Identify which cell holds the provided text, then report its [x, y] central coordinate. 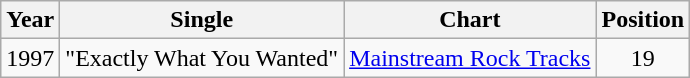
Position [643, 20]
1997 [30, 58]
Single [202, 20]
Year [30, 20]
Mainstream Rock Tracks [470, 58]
19 [643, 58]
"Exactly What You Wanted" [202, 58]
Chart [470, 20]
